Detect which cell encompasses the target text, then output its (X, Y) center coordinate. 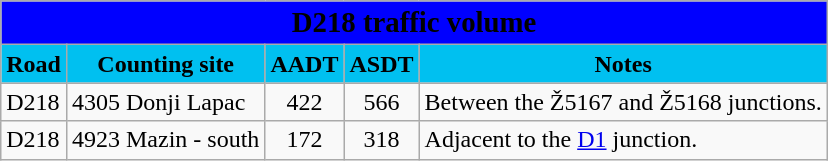
172 (304, 140)
4305 Donji Lapac (165, 102)
Adjacent to the D1 junction. (623, 140)
Road (34, 64)
4923 Mazin - south (165, 140)
422 (304, 102)
Counting site (165, 64)
318 (382, 140)
Between the Ž5167 and Ž5168 junctions. (623, 102)
Notes (623, 64)
ASDT (382, 64)
D218 traffic volume (414, 23)
566 (382, 102)
AADT (304, 64)
